Scan for the cell matching the given text and deliver its (X, Y) coordinate at center. 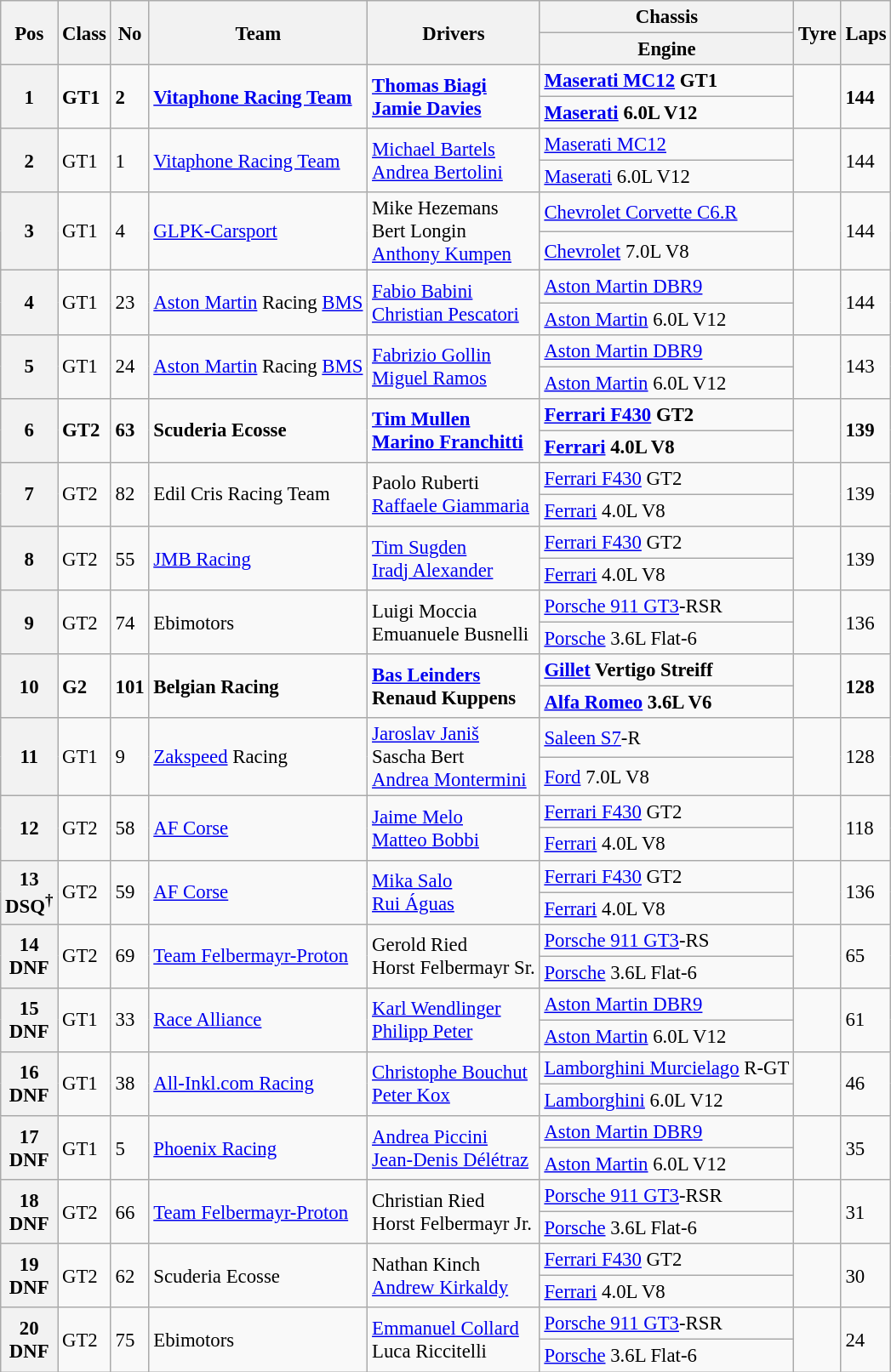
Maserati MC12 (667, 145)
82 (129, 495)
Class (85, 32)
Zakspeed Racing (259, 757)
69 (129, 956)
Maserati MC12 GT1 (667, 81)
16DNF (29, 1084)
Tim Sugden Iradj Alexander (454, 558)
118 (866, 828)
JMB Racing (259, 558)
55 (129, 558)
35 (866, 1148)
Alfa Romeo 3.6L V6 (667, 703)
Chassis (667, 17)
Drivers (454, 32)
Christian Ried Horst Felbermayr Jr. (454, 1211)
Christophe Bouchut Peter Kox (454, 1084)
3 (29, 231)
Tim Mullen Marino Franchitti (454, 430)
38 (129, 1084)
Lamborghini 6.0L V12 (667, 1100)
Pos (29, 32)
GLPK-Carsport (259, 231)
Jaime Melo Matteo Bobbi (454, 828)
Mike Hezemans Bert Longin Anthony Kumpen (454, 231)
Luigi Moccia Emuanuele Busnelli (454, 623)
Bas Leinders Renaud Kuppens (454, 686)
Lamborghini Murcielago R-GT (667, 1068)
13DSQ† (29, 891)
Edil Cris Racing Team (259, 495)
Andrea Piccini Jean-Denis Délétraz (454, 1148)
74 (129, 623)
Porsche 911 GT3-RS (667, 940)
11 (29, 757)
Ford 7.0L V8 (667, 777)
143 (866, 366)
Gillet Vertigo Streiff (667, 670)
18DNF (29, 1211)
7 (29, 495)
Karl Wendlinger Philipp Peter (454, 1021)
14DNF (29, 956)
10 (29, 686)
Paolo Ruberti Raffaele Giammaria (454, 495)
Belgian Racing (259, 686)
Mika Salo Rui Águas (454, 891)
62 (129, 1276)
Engine (667, 49)
66 (129, 1211)
101 (129, 686)
63 (129, 430)
Fabrizio Gollin Miguel Ramos (454, 366)
Emmanuel Collard Luca Riccitelli (454, 1341)
Thomas Biagi Jamie Davies (454, 97)
Team (259, 32)
Phoenix Racing (259, 1148)
Fabio Babini Christian Pescatori (454, 303)
65 (866, 956)
No (129, 32)
Chevrolet Corvette C6.R (667, 212)
Chevrolet 7.0L V8 (667, 251)
31 (866, 1211)
58 (129, 828)
6 (29, 430)
33 (129, 1021)
Laps (866, 32)
G2 (85, 686)
Gerold Ried Horst Felbermayr Sr. (454, 956)
75 (129, 1341)
20DNF (29, 1341)
Race Alliance (259, 1021)
Jaroslav Janiš Sascha Bert Andrea Montermini (454, 757)
Nathan Kinch Andrew Kirkaldy (454, 1276)
19DNF (29, 1276)
17DNF (29, 1148)
Michael Bartels Andrea Bertolini (454, 160)
59 (129, 891)
61 (866, 1021)
All-Inkl.com Racing (259, 1084)
46 (866, 1084)
12 (29, 828)
23 (129, 303)
Tyre (817, 32)
15DNF (29, 1021)
8 (29, 558)
Saleen S7-R (667, 737)
30 (866, 1276)
